Search for the cell housing the specified text and yield its (x, y) center coordinate. 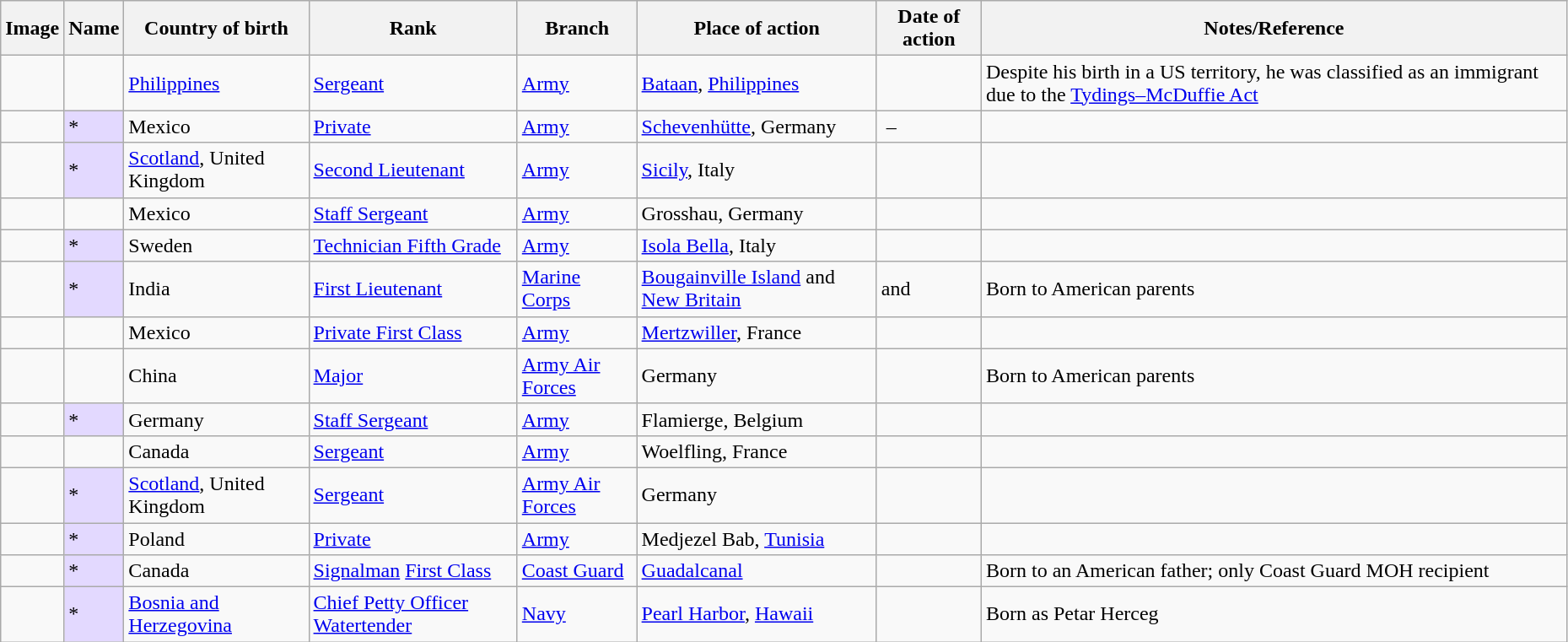
Schevenhütte, Germany (757, 127)
Medjezel Bab, Tunisia (757, 539)
Name (94, 29)
Pearl Harbor, Hawaii (757, 614)
Born as Petar Herceg (1274, 614)
Rank (413, 29)
Sicily, Italy (757, 170)
Marine Corps (577, 289)
Flamierge, Belgium (757, 419)
Image (32, 29)
Private First Class (413, 332)
First Lieutenant (413, 289)
Bougainville Island and New Britain (757, 289)
Bataan, Philippines (757, 83)
Bosnia and Herzegovina (216, 614)
Navy (577, 614)
Mertzwiller, France (757, 332)
Woelfling, France (757, 451)
Born to an American father; only Coast Guard MOH recipient (1274, 571)
Major (413, 376)
Sweden (216, 245)
Coast Guard (577, 571)
Technician Fifth Grade (413, 245)
Despite his birth in a US territory, he was classified as an immigrant due to the Tydings–McDuffie Act (1274, 83)
Chief Petty Officer Watertender (413, 614)
Branch (577, 29)
Date of action (929, 29)
China (216, 376)
Place of action (757, 29)
Philippines (216, 83)
Second Lieutenant (413, 170)
and (929, 289)
Notes/Reference (1274, 29)
Signalman First Class (413, 571)
Isola Bella, Italy (757, 245)
– (929, 127)
Guadalcanal (757, 571)
India (216, 289)
Grosshau, Germany (757, 213)
Country of birth (216, 29)
Poland (216, 539)
